For the text-containing cell, return its midpoint in [X, Y] coordinate format. 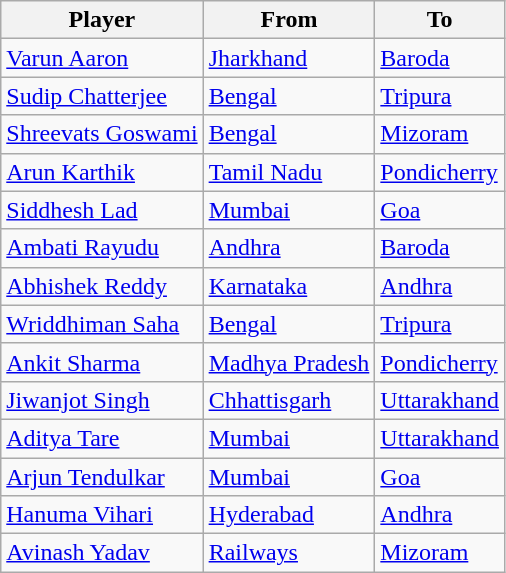
Jharkhand [289, 58]
From [289, 20]
Tamil Nadu [289, 172]
Arjun Tendulkar [102, 477]
Chhattisgarh [289, 400]
Aditya Tare [102, 438]
Karnataka [289, 286]
Madhya Pradesh [289, 362]
Avinash Yadav [102, 553]
Ambati Rayudu [102, 248]
Varun Aaron [102, 58]
Abhishek Reddy [102, 286]
Shreevats Goswami [102, 134]
Jiwanjot Singh [102, 400]
Hyderabad [289, 515]
Player [102, 20]
Hanuma Vihari [102, 515]
Ankit Sharma [102, 362]
Siddhesh Lad [102, 210]
Sudip Chatterjee [102, 96]
Wriddhiman Saha [102, 324]
Arun Karthik [102, 172]
Railways [289, 553]
To [440, 20]
